Extract the (x, y) coordinate from the center of the cell holding the provided text.  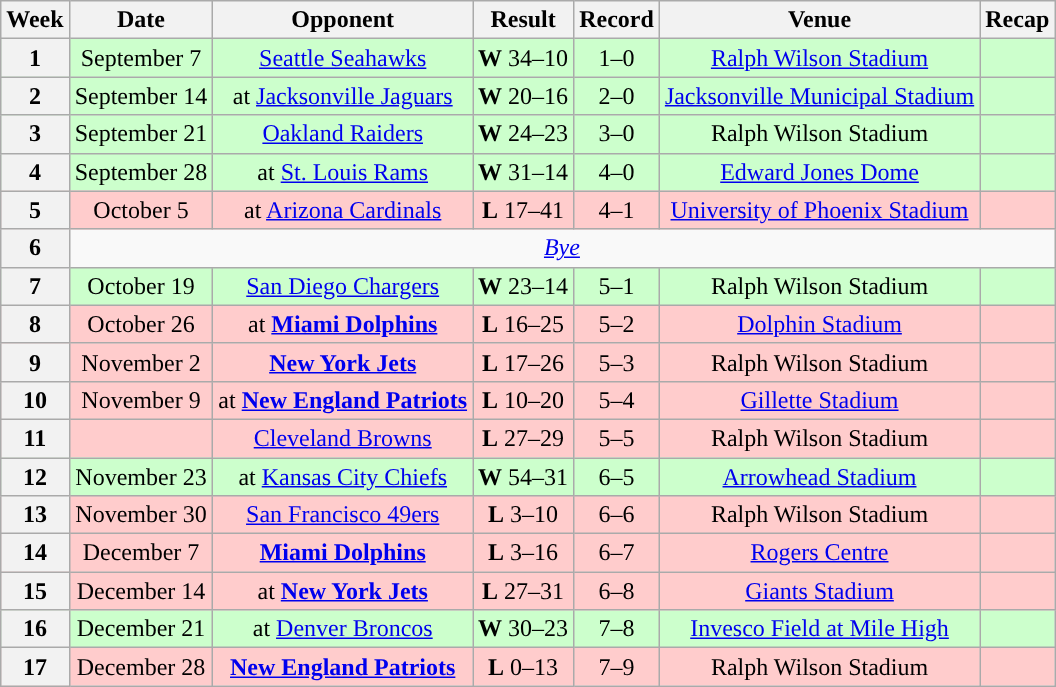
9 (35, 362)
at New York Jets (343, 591)
W 54–31 (524, 477)
7–8 (617, 629)
7 (35, 286)
17 (35, 667)
1 (35, 58)
December 21 (141, 629)
November 30 (141, 515)
at Miami Dolphins (343, 324)
8 (35, 324)
2 (35, 96)
L 17–41 (524, 210)
5–5 (617, 438)
Jacksonville Municipal Stadium (819, 96)
December 7 (141, 553)
5–3 (617, 362)
5 (35, 210)
New York Jets (343, 362)
1–0 (617, 58)
7–9 (617, 667)
at Denver Broncos (343, 629)
4–1 (617, 210)
2–0 (617, 96)
October 5 (141, 210)
September 21 (141, 134)
Record (617, 20)
16 (35, 629)
Date (141, 20)
University of Phoenix Stadium (819, 210)
December 14 (141, 591)
6–6 (617, 515)
6–7 (617, 553)
6 (35, 248)
5–4 (617, 400)
San Francisco 49ers (343, 515)
W 30–23 (524, 629)
W 34–10 (524, 58)
W 31–14 (524, 172)
L 27–31 (524, 591)
Miami Dolphins (343, 553)
at St. Louis Rams (343, 172)
September 7 (141, 58)
L 3–16 (524, 553)
at Arizona Cardinals (343, 210)
L 16–25 (524, 324)
11 (35, 438)
Seattle Seahawks (343, 58)
4 (35, 172)
September 28 (141, 172)
November 23 (141, 477)
October 19 (141, 286)
at Kansas City Chiefs (343, 477)
Arrowhead Stadium (819, 477)
L 17–26 (524, 362)
W 23–14 (524, 286)
6–8 (617, 591)
W 20–16 (524, 96)
Cleveland Browns (343, 438)
October 26 (141, 324)
L 3–10 (524, 515)
Opponent (343, 20)
L 0–13 (524, 667)
Bye (562, 248)
Giants Stadium (819, 591)
5–2 (617, 324)
14 (35, 553)
at Jacksonville Jaguars (343, 96)
4–0 (617, 172)
November 2 (141, 362)
Gillette Stadium (819, 400)
San Diego Chargers (343, 286)
Oakland Raiders (343, 134)
Week (35, 20)
10 (35, 400)
November 9 (141, 400)
13 (35, 515)
at New England Patriots (343, 400)
Result (524, 20)
New England Patriots (343, 667)
12 (35, 477)
December 28 (141, 667)
Rogers Centre (819, 553)
September 14 (141, 96)
Dolphin Stadium (819, 324)
3–0 (617, 134)
3 (35, 134)
L 10–20 (524, 400)
5–1 (617, 286)
L 27–29 (524, 438)
Recap (1018, 20)
Invesco Field at Mile High (819, 629)
6–5 (617, 477)
Edward Jones Dome (819, 172)
15 (35, 591)
W 24–23 (524, 134)
Venue (819, 20)
